For the text-containing cell, return its midpoint in (X, Y) coordinate format. 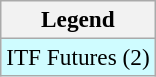
Legend (78, 19)
ITF Futures (2) (78, 57)
